Extract the [X, Y] coordinate from the center of the cell holding the provided text.  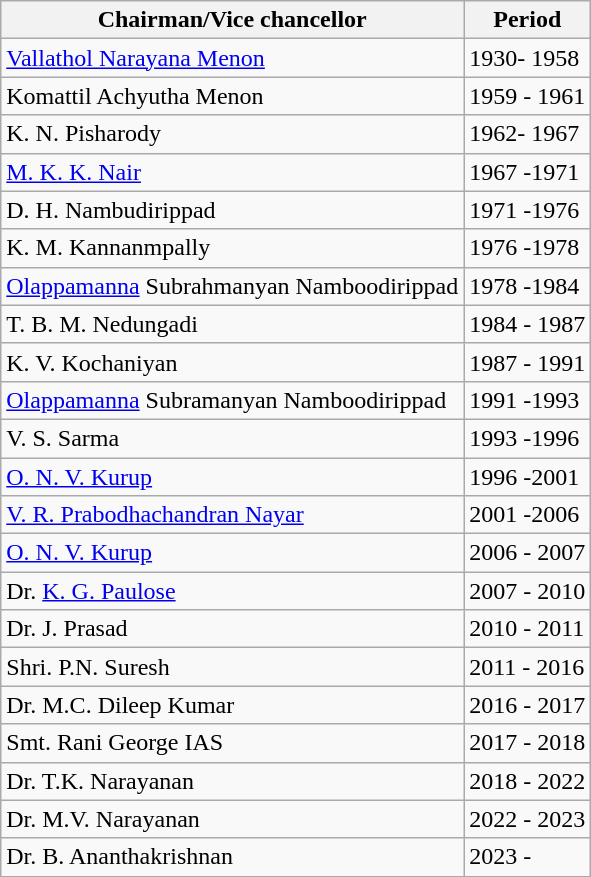
V. R. Prabodhachandran Nayar [232, 515]
K. M. Kannanmpally [232, 248]
Dr. M.V. Narayanan [232, 819]
Chairman/Vice chancellor [232, 20]
2007 - 2010 [528, 591]
1967 -1971 [528, 172]
K. N. Pisharody [232, 134]
1976 -1978 [528, 248]
D. H. Nambudirippad [232, 210]
1991 -1993 [528, 400]
Dr. K. G. Paulose [232, 591]
2016 - 2017 [528, 705]
2001 -2006 [528, 515]
2018 - 2022 [528, 781]
T. B. M. Nedungadi [232, 324]
2010 - 2011 [528, 629]
1930- 1958 [528, 58]
Period [528, 20]
Smt. Rani George IAS [232, 743]
2011 - 2016 [528, 667]
1978 -1984 [528, 286]
1962- 1967 [528, 134]
1993 -1996 [528, 438]
Dr. M.C. Dileep Kumar [232, 705]
1959 - 1961 [528, 96]
1987 - 1991 [528, 362]
Dr. B. Ananthakrishnan [232, 857]
Vallathol Narayana Menon [232, 58]
Shri. P.N. Suresh [232, 667]
1971 -1976 [528, 210]
1996 -2001 [528, 477]
Olappamanna Subramanyan Namboodirippad [232, 400]
2006 - 2007 [528, 553]
Dr. T.K. Narayanan [232, 781]
M. K. K. Nair [232, 172]
2017 - 2018 [528, 743]
Olappamanna Subrahmanyan Namboodirippad [232, 286]
Komattil Achyutha Menon [232, 96]
V. S. Sarma [232, 438]
Dr. J. Prasad [232, 629]
2022 - 2023 [528, 819]
K. V. Kochaniyan [232, 362]
1984 - 1987 [528, 324]
2023 - [528, 857]
